Pinpoint the cell where the given text exists, returning its (X, Y) midpoint coordinate. 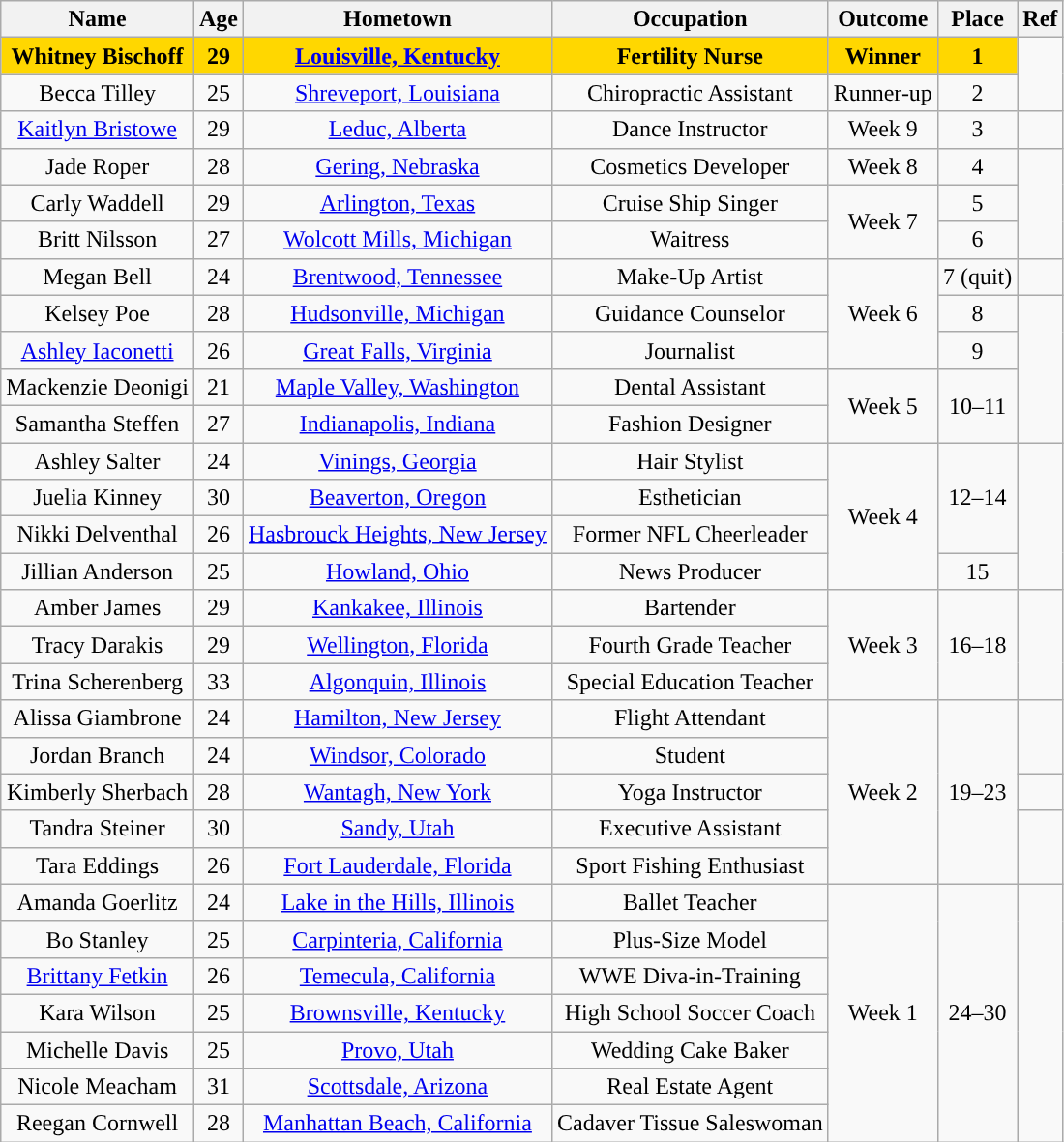
News Producer (690, 571)
Carly Waddell (98, 203)
Guidance Counselor (690, 313)
Ref (1041, 19)
Bartender (690, 608)
Shreveport, Louisiana (397, 93)
Windsor, Colorado (397, 755)
Juelia Kinney (98, 498)
16–18 (977, 645)
Kaitlyn Bristowe (98, 130)
Former NFL Cheerleader (690, 535)
Week 2 (882, 792)
Maple Valley, Washington (397, 387)
Name (98, 19)
Tracy Darakis (98, 645)
Kankakee, Illinois (397, 608)
Dance Instructor (690, 130)
Journalist (690, 350)
9 (977, 350)
Runner-up (882, 93)
Student (690, 755)
Special Education Teacher (690, 682)
Sport Fishing Enthusiast (690, 865)
Kimberly Sherbach (98, 792)
31 (219, 1087)
Tara Eddings (98, 865)
33 (219, 682)
Beaverton, Oregon (397, 498)
Great Falls, Virginia (397, 350)
Leduc, Alberta (397, 130)
21 (219, 387)
Brittany Fetkin (98, 976)
Week 5 (882, 405)
2 (977, 93)
Gering, Nebraska (397, 166)
Cadaver Tissue Saleswoman (690, 1124)
Jordan Branch (98, 755)
Arlington, Texas (397, 203)
19–23 (977, 792)
Vinings, Georgia (397, 461)
Brownsville, Kentucky (397, 1012)
Bo Stanley (98, 939)
Wantagh, New York (397, 792)
Ashley Salter (98, 461)
Algonquin, Illinois (397, 682)
Megan Bell (98, 277)
Mackenzie Deonigi (98, 387)
Week 9 (882, 130)
Fashion Designer (690, 424)
Jade Roper (98, 166)
Amber James (98, 608)
Trina Scherenberg (98, 682)
Whitney Bischoff (98, 56)
5 (977, 203)
Age (219, 19)
Reegan Cornwell (98, 1124)
12–14 (977, 498)
Nikki Delventhal (98, 535)
Plus-Size Model (690, 939)
Esthetician (690, 498)
High School Soccer Coach (690, 1012)
Week 1 (882, 1012)
Indianapolis, Indiana (397, 424)
Hometown (397, 19)
Outcome (882, 19)
Yoga Instructor (690, 792)
Wedding Cake Baker (690, 1049)
Sandy, Utah (397, 829)
Lake in the Hills, Illinois (397, 902)
Wellington, Florida (397, 645)
Wolcott Mills, Michigan (397, 240)
Place (977, 19)
Britt Nilsson (98, 240)
Provo, Utah (397, 1049)
Temecula, California (397, 976)
7 (quit) (977, 277)
10–11 (977, 405)
Week 7 (882, 221)
Brentwood, Tennessee (397, 277)
3 (977, 130)
Cruise Ship Singer (690, 203)
Week 8 (882, 166)
Waitress (690, 240)
Amanda Goerlitz (98, 902)
Flight Attendant (690, 718)
Occupation (690, 19)
Hair Stylist (690, 461)
6 (977, 240)
Jillian Anderson (98, 571)
Week 3 (882, 645)
1 (977, 56)
Scottsdale, Arizona (397, 1087)
Hamilton, New Jersey (397, 718)
Fourth Grade Teacher (690, 645)
Hasbrouck Heights, New Jersey (397, 535)
Fertility Nurse (690, 56)
Manhattan Beach, California (397, 1124)
Executive Assistant (690, 829)
24–30 (977, 1012)
Fort Lauderdale, Florida (397, 865)
Week 6 (882, 313)
Kelsey Poe (98, 313)
Michelle Davis (98, 1049)
Ashley Iaconetti (98, 350)
15 (977, 571)
Week 4 (882, 516)
8 (977, 313)
Kara Wilson (98, 1012)
Nicole Meacham (98, 1087)
Samantha Steffen (98, 424)
Hudsonville, Michigan (397, 313)
Louisville, Kentucky (397, 56)
Winner (882, 56)
Howland, Ohio (397, 571)
Tandra Steiner (98, 829)
Becca Tilley (98, 93)
Dental Assistant (690, 387)
Carpinteria, California (397, 939)
Make-Up Artist (690, 277)
Cosmetics Developer (690, 166)
Alissa Giambrone (98, 718)
Chiropractic Assistant (690, 93)
4 (977, 166)
Ballet Teacher (690, 902)
WWE Diva-in-Training (690, 976)
Real Estate Agent (690, 1087)
